Pinpoint the cell where the given text exists, returning its (X, Y) midpoint coordinate. 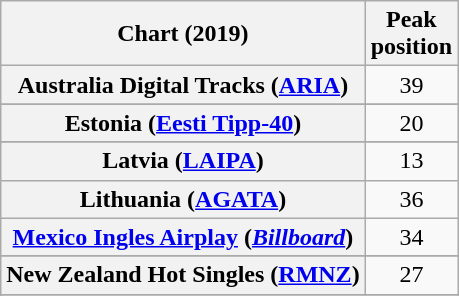
27 (411, 275)
36 (411, 199)
39 (411, 85)
Estonia (Eesti Tipp-40) (183, 123)
Chart (2019) (183, 34)
13 (411, 161)
Lithuania (AGATA) (183, 199)
20 (411, 123)
Australia Digital Tracks (ARIA) (183, 85)
New Zealand Hot Singles (RMNZ) (183, 275)
Peakposition (411, 34)
34 (411, 237)
Mexico Ingles Airplay (Billboard) (183, 237)
Latvia (LAIPA) (183, 161)
